Detect which cell encompasses the target text, then output its [x, y] center coordinate. 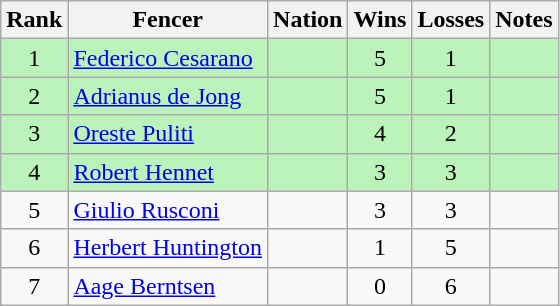
Notes [524, 20]
Fencer [168, 20]
0 [380, 286]
Giulio Rusconi [168, 210]
Adrianus de Jong [168, 96]
Rank [34, 20]
Federico Cesarano [168, 58]
Losses [451, 20]
7 [34, 286]
Nation [308, 20]
Wins [380, 20]
Robert Hennet [168, 172]
Oreste Puliti [168, 134]
Herbert Huntington [168, 248]
Aage Berntsen [168, 286]
